From the cell containing the given text, extract its center point as (X, Y) coordinate. 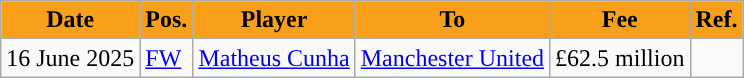
FW (166, 58)
Player (274, 20)
£62.5 million (620, 58)
Pos. (166, 20)
Date (70, 20)
Manchester United (452, 58)
Fee (620, 20)
16 June 2025 (70, 58)
Ref. (716, 20)
Matheus Cunha (274, 58)
To (452, 20)
